Determine the (x, y) coordinate at the center of the cell enclosing the given text.  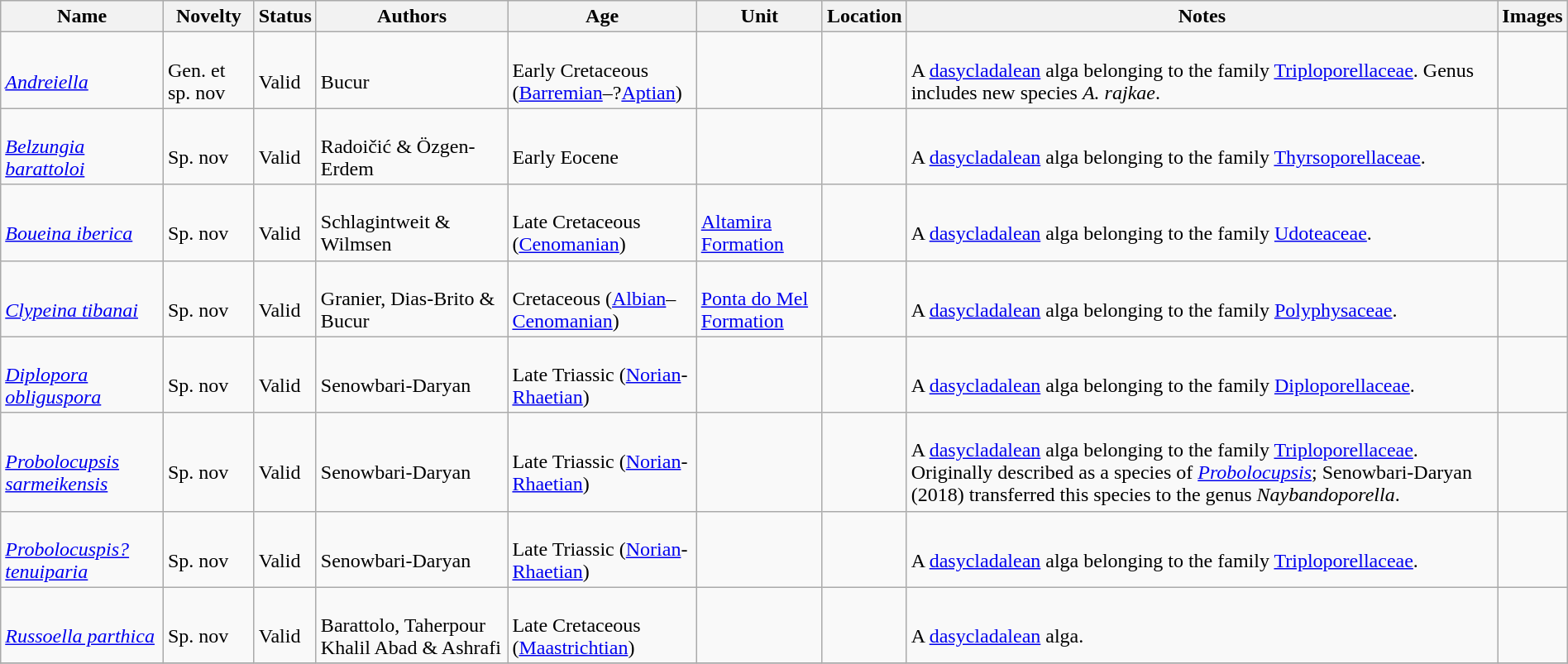
A dasycladalean alga belonging to the family Polyphysaceae. (1202, 299)
Unit (759, 17)
Early Eocene (602, 146)
Status (284, 17)
Images (1532, 17)
A dasycladalean alga belonging to the family Triploporellaceae. Genus includes new species A. rajkae. (1202, 70)
Early Cretaceous (Barremian–?Aptian) (602, 70)
A dasycladalean alga. (1202, 625)
Late Cretaceous (Maastrichtian) (602, 625)
Granier, Dias-Brito & Bucur (412, 299)
Russoella parthica (83, 625)
Location (864, 17)
Ponta do Mel Formation (759, 299)
Late Cretaceous (Cenomanian) (602, 222)
Radoičić & Özgen-Erdem (412, 146)
Belzungia barattoloi (83, 146)
Probolocuspis? tenuiparia (83, 549)
Notes (1202, 17)
A dasycladalean alga belonging to the family Thyrsoporellaceae. (1202, 146)
Clypeina tibanai (83, 299)
Gen. et sp. nov (208, 70)
Barattolo, Taherpour Khalil Abad & Ashrafi (412, 625)
Diplopora obliguspora (83, 375)
Probolocupsis sarmeikensis (83, 461)
Altamira Formation (759, 222)
Schlagintweit & Wilmsen (412, 222)
Cretaceous (Albian–Cenomanian) (602, 299)
Age (602, 17)
Authors (412, 17)
Andreiella (83, 70)
A dasycladalean alga belonging to the family Udoteaceae. (1202, 222)
Boueina iberica (83, 222)
Bucur (412, 70)
Name (83, 17)
A dasycladalean alga belonging to the family Diploporellaceae. (1202, 375)
A dasycladalean alga belonging to the family Triploporellaceae. (1202, 549)
Novelty (208, 17)
